For the text-containing cell, return its midpoint in [X, Y] coordinate format. 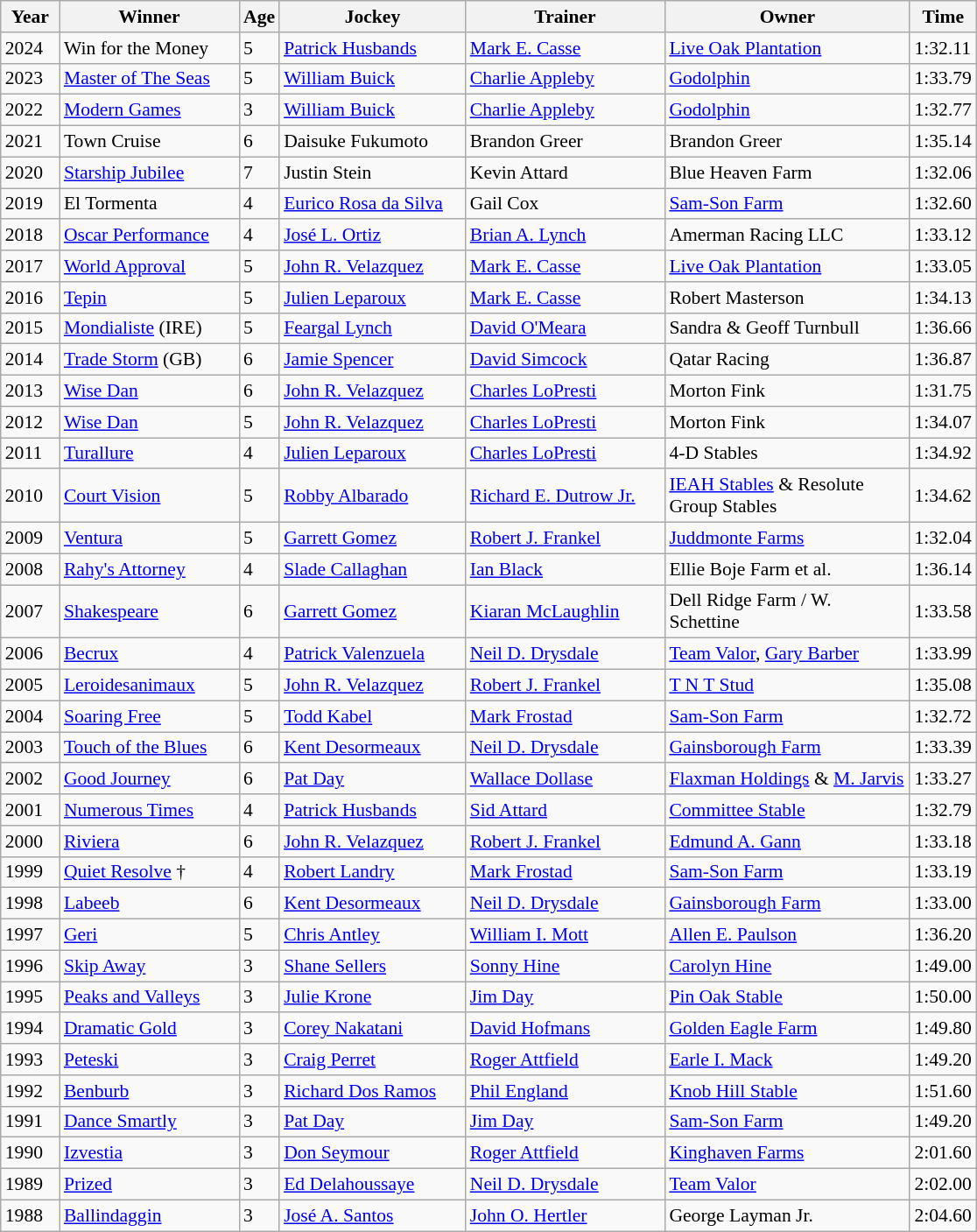
Todd Kabel [373, 716]
Committee Stable [787, 810]
2008 [30, 569]
1:33.19 [942, 872]
Dance Smartly [149, 1122]
José A. Santos [373, 1215]
1:32.11 [942, 48]
1996 [30, 966]
2024 [30, 48]
Shakespeare [149, 611]
Mondialiste (IRE) [149, 328]
Don Seymour [373, 1153]
1:49.00 [942, 966]
1995 [30, 997]
Oscar Performance [149, 236]
Chris Antley [373, 935]
2014 [30, 360]
2023 [30, 79]
Eurico Rosa da Silva [373, 204]
2020 [30, 172]
Golden Eagle Farm [787, 1029]
Starship Jubilee [149, 172]
1:36.20 [942, 935]
Win for the Money [149, 48]
1:34.07 [942, 422]
Patrick Valenzuela [373, 654]
1:34.62 [942, 496]
Kiaran McLaughlin [566, 611]
2009 [30, 539]
Edmund A. Gann [787, 841]
Labeeb [149, 904]
Julie Krone [373, 997]
2013 [30, 391]
Ian Black [566, 569]
Phil England [566, 1091]
Winner [149, 17]
Craig Perret [373, 1060]
2019 [30, 204]
William I. Mott [566, 935]
1:36.14 [942, 569]
Robert Masterson [787, 298]
Justin Stein [373, 172]
2:04.60 [942, 1215]
2003 [30, 748]
Leroidesanimaux [149, 686]
Ellie Boje Farm et al. [787, 569]
2002 [30, 779]
Daisuke Fukumoto [373, 142]
2011 [30, 454]
1:31.75 [942, 391]
1:51.60 [942, 1091]
David Simcock [566, 360]
Tepin [149, 298]
2000 [30, 841]
2006 [30, 654]
Numerous Times [149, 810]
1:34.13 [942, 298]
Sid Attard [566, 810]
Jamie Spencer [373, 360]
Age [259, 17]
Sandra & Geoff Turnbull [787, 328]
1:34.92 [942, 454]
El Tormenta [149, 204]
2005 [30, 686]
1999 [30, 872]
1:49.80 [942, 1029]
Corey Nakatani [373, 1029]
John O. Hertler [566, 1215]
Richard Dos Ramos [373, 1091]
1990 [30, 1153]
Becrux [149, 654]
Juddmonte Farms [787, 539]
2012 [30, 422]
Blue Heaven Farm [787, 172]
Dramatic Gold [149, 1029]
George Layman Jr. [787, 1215]
1988 [30, 1215]
1:33.58 [942, 611]
Modern Games [149, 110]
2007 [30, 611]
Kevin Attard [566, 172]
1:33.27 [942, 779]
2004 [30, 716]
Trade Storm (GB) [149, 360]
1:36.87 [942, 360]
2017 [30, 266]
1997 [30, 935]
Peaks and Valleys [149, 997]
Slade Callaghan [373, 569]
1:35.08 [942, 686]
Peteski [149, 1060]
Gail Cox [566, 204]
Skip Away [149, 966]
2015 [30, 328]
1:33.79 [942, 79]
Kinghaven Farms [787, 1153]
Ballindaggin [149, 1215]
1:33.12 [942, 236]
Shane Sellers [373, 966]
Trainer [566, 17]
1991 [30, 1122]
Richard E. Dutrow Jr. [566, 496]
2016 [30, 298]
1994 [30, 1029]
Pin Oak Stable [787, 997]
José L. Ortiz [373, 236]
Earle I. Mack [787, 1060]
1:33.00 [942, 904]
2:02.00 [942, 1185]
Town Cruise [149, 142]
1:33.99 [942, 654]
Izvestia [149, 1153]
1:50.00 [942, 997]
Riviera [149, 841]
1:36.66 [942, 328]
2010 [30, 496]
Sonny Hine [566, 966]
Quiet Resolve † [149, 872]
1:32.79 [942, 810]
1:32.60 [942, 204]
Geri [149, 935]
Amerman Racing LLC [787, 236]
Benburb [149, 1091]
Robby Albarado [373, 496]
2:01.60 [942, 1153]
Turallure [149, 454]
Carolyn Hine [787, 966]
2022 [30, 110]
1:33.05 [942, 266]
1989 [30, 1185]
Flaxman Holdings & M. Jarvis [787, 779]
Team Valor, Gary Barber [787, 654]
Soaring Free [149, 716]
Feargal Lynch [373, 328]
Touch of the Blues [149, 748]
Team Valor [787, 1185]
Wallace Dollase [566, 779]
1:32.04 [942, 539]
Owner [787, 17]
2018 [30, 236]
Ed Delahoussaye [373, 1185]
2001 [30, 810]
David Hofmans [566, 1029]
Rahy's Attorney [149, 569]
2021 [30, 142]
7 [259, 172]
4-D Stables [787, 454]
World Approval [149, 266]
T N T Stud [787, 686]
Year [30, 17]
David O'Meara [566, 328]
Robert Landry [373, 872]
Knob Hill Stable [787, 1091]
Court Vision [149, 496]
Time [942, 17]
1992 [30, 1091]
Jockey [373, 17]
1:32.06 [942, 172]
Dell Ridge Farm / W. Schettine [787, 611]
Ventura [149, 539]
Master of The Seas [149, 79]
1:33.39 [942, 748]
1:32.77 [942, 110]
Prized [149, 1185]
Good Journey [149, 779]
Allen E. Paulson [787, 935]
1998 [30, 904]
Brian A. Lynch [566, 236]
Qatar Racing [787, 360]
IEAH Stables & Resolute Group Stables [787, 496]
1:33.18 [942, 841]
1:32.72 [942, 716]
1:35.14 [942, 142]
1993 [30, 1060]
